Search for the cell housing the specified text and yield its (x, y) center coordinate. 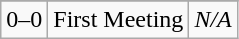
N/A (213, 20)
0–0 (24, 20)
First Meeting (118, 20)
